Extract the [x, y] coordinate from the center of the cell holding the provided text.  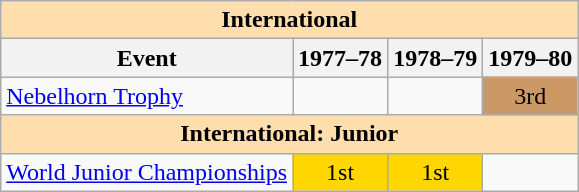
1977–78 [340, 58]
World Junior Championships [147, 172]
1979–80 [530, 58]
Event [147, 58]
International: Junior [290, 134]
Nebelhorn Trophy [147, 96]
1978–79 [436, 58]
International [290, 20]
3rd [530, 96]
